Return (X, Y) of the center of cell containing provided text 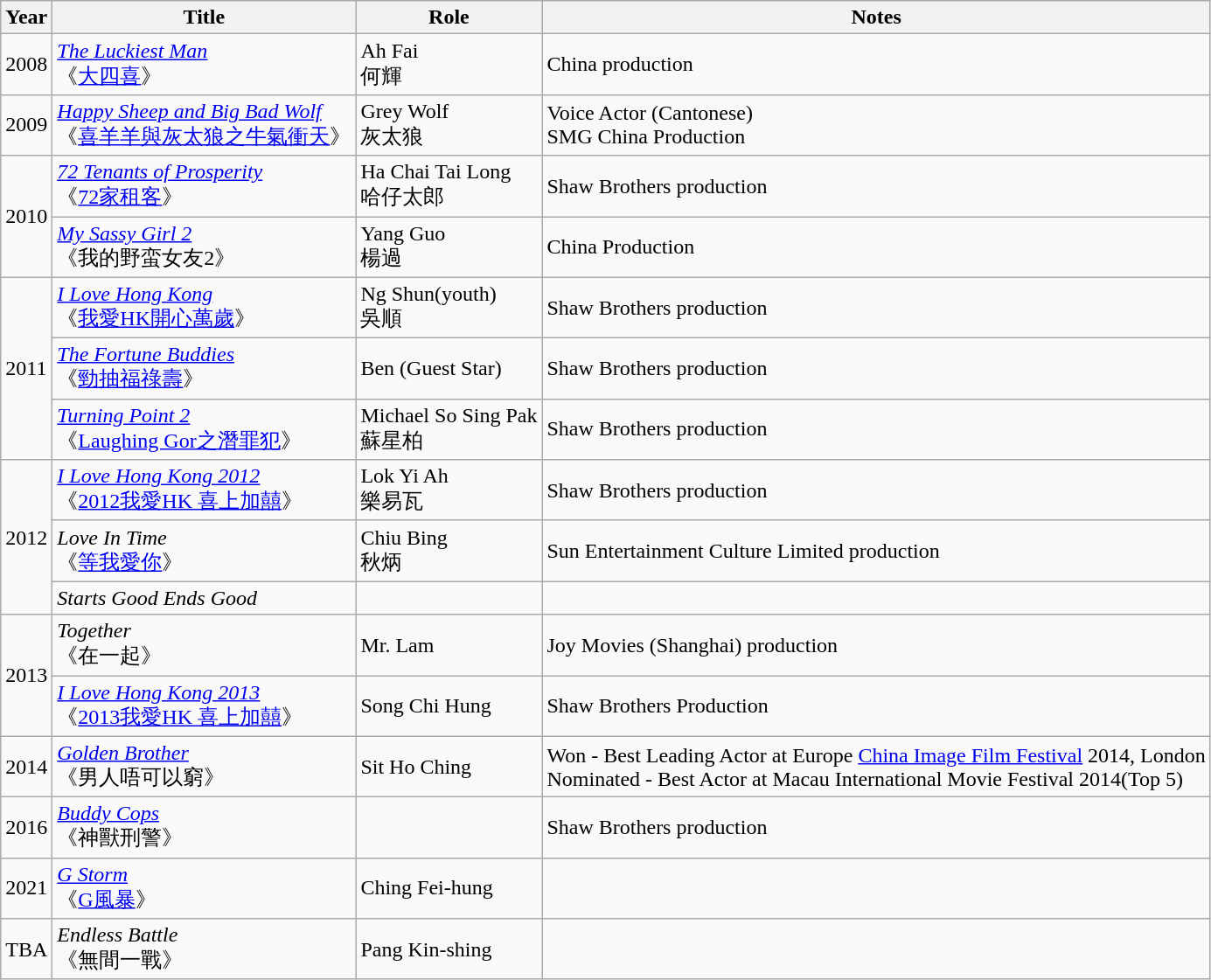
TBA (26, 949)
Song Chi Hung (449, 705)
2014 (26, 767)
Joy Movies (Shanghai) production (876, 645)
China production (876, 65)
Pang Kin-shing (449, 949)
Turning Point 2《Laughing Gor之潛罪犯》 (205, 429)
72 Tenants of Prosperity 《72家租客》 (205, 186)
Sun Entertainment Culture Limited production (876, 551)
Ching Fei-hung (449, 888)
2021 (26, 888)
G Storm 《G風暴》 (205, 888)
Together《在一起》 (205, 645)
Shaw Brothers Production (876, 705)
Ng Shun(youth) 吳順 (449, 308)
2011 (26, 369)
Buddy Cops 《神獸刑警》 (205, 828)
China Production (876, 247)
Grey Wolf 灰太狼 (449, 125)
I Love Hong Kong 2013《2013我愛HK 喜上加囍》 (205, 705)
Golden Brother 《男人唔可以窮》 (205, 767)
I Love Hong Kong 《我愛HK開心萬歲》 (205, 308)
2016 (26, 828)
2013 (26, 675)
Starts Good Ends Good (205, 598)
Mr. Lam (449, 645)
2009 (26, 125)
My Sassy Girl 2 《我的野蛮女友2》 (205, 247)
2012 (26, 537)
2010 (26, 217)
Chiu Bing 秋炳 (449, 551)
Michael So Sing Pak蘇星柏 (449, 429)
Endless Battle 《無間一戰》 (205, 949)
The Fortune Buddies 《勁抽福祿壽》 (205, 369)
Voice Actor (Cantonese)SMG China Production (876, 125)
Love In Time 《等我愛你》 (205, 551)
Year (26, 17)
Happy Sheep and Big Bad Wolf 《喜羊羊與灰太狼之牛氣衝天》 (205, 125)
Ben (Guest Star) (449, 369)
Lok Yi Ah樂易瓦 (449, 490)
2008 (26, 65)
Title (205, 17)
Won - Best Leading Actor at Europe China Image Film Festival 2014, LondonNominated - Best Actor at Macau International Movie Festival 2014(Top 5) (876, 767)
Ah Fai 何輝 (449, 65)
Yang Guo 楊過 (449, 247)
Ha Chai Tai Long 哈仔太郎 (449, 186)
Sit Ho Ching (449, 767)
Role (449, 17)
I Love Hong Kong 2012《2012我愛HK 喜上加囍》 (205, 490)
The Luckiest Man 《大四喜》 (205, 65)
Notes (876, 17)
